Provide the [x, y] coordinate of the cell's center where the given text is located.  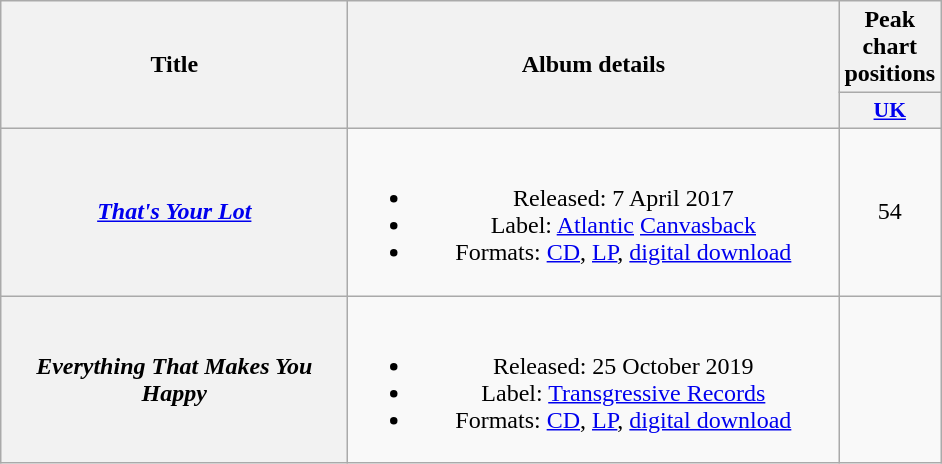
Released: 7 April 2017Label: Atlantic CanvasbackFormats: CD, LP, digital download [594, 212]
Title [174, 65]
Released: 25 October 2019Label: Transgressive RecordsFormats: CD, LP, digital download [594, 380]
Everything That Makes You Happy [174, 380]
Peak chart positions [890, 47]
That's Your Lot [174, 212]
Album details [594, 65]
54 [890, 212]
UK [890, 111]
